Extract the (X, Y) coordinate from the center of the cell holding the provided text.  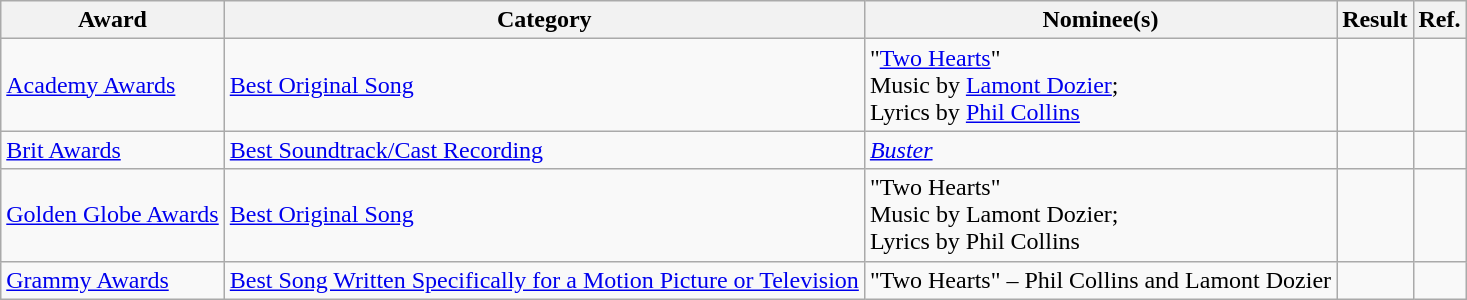
Result (1375, 20)
Best Song Written Specifically for a Motion Picture or Television (544, 280)
Grammy Awards (113, 280)
Nominee(s) (1100, 20)
Brit Awards (113, 150)
Best Soundtrack/Cast Recording (544, 150)
Buster (1100, 150)
Award (113, 20)
Ref. (1440, 20)
Golden Globe Awards (113, 215)
Category (544, 20)
Academy Awards (113, 85)
"Two Hearts" – Phil Collins and Lamont Dozier (1100, 280)
